Return [x, y] of the center of cell containing provided text 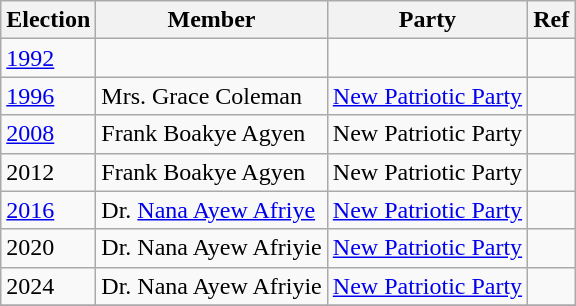
1992 [48, 58]
Mrs. Grace Coleman [212, 96]
Dr. Nana Ayew Afriye [212, 210]
Member [212, 20]
2024 [48, 286]
2016 [48, 210]
1996 [48, 96]
Ref [552, 20]
Party [427, 20]
2020 [48, 248]
Election [48, 20]
2008 [48, 134]
2012 [48, 172]
